Locate the cell with the specified text and output its (x, y) center coordinate. 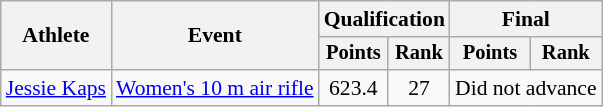
Final (526, 19)
Jessie Kaps (56, 88)
Athlete (56, 36)
Did not advance (526, 88)
623.4 (354, 88)
Women's 10 m air rifle (215, 88)
27 (419, 88)
Event (215, 36)
Qualification (384, 19)
